Locate the cell with the specified text and output its (x, y) center coordinate. 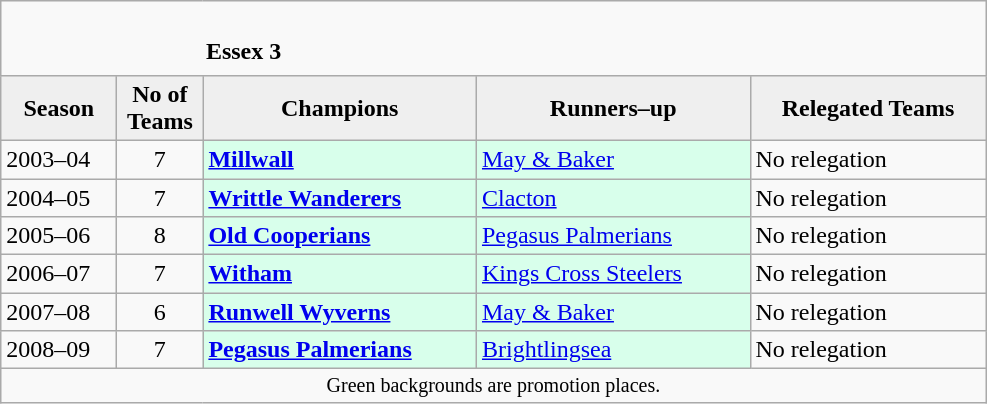
Champions (340, 108)
Brightlingsea (613, 350)
2003–04 (59, 159)
Green backgrounds are promotion places. (494, 386)
Clacton (613, 197)
Witham (340, 274)
6 (160, 312)
Writtle Wanderers (340, 197)
Relegated Teams (868, 108)
2007–08 (59, 312)
8 (160, 236)
2005–06 (59, 236)
2008–09 (59, 350)
2006–07 (59, 274)
2004–05 (59, 197)
Season (59, 108)
No of Teams (160, 108)
Kings Cross Steelers (613, 274)
Millwall (340, 159)
Old Cooperians (340, 236)
Runwell Wyverns (340, 312)
Runners–up (613, 108)
